Extract the [X, Y] coordinate from the center of the cell holding the provided text.  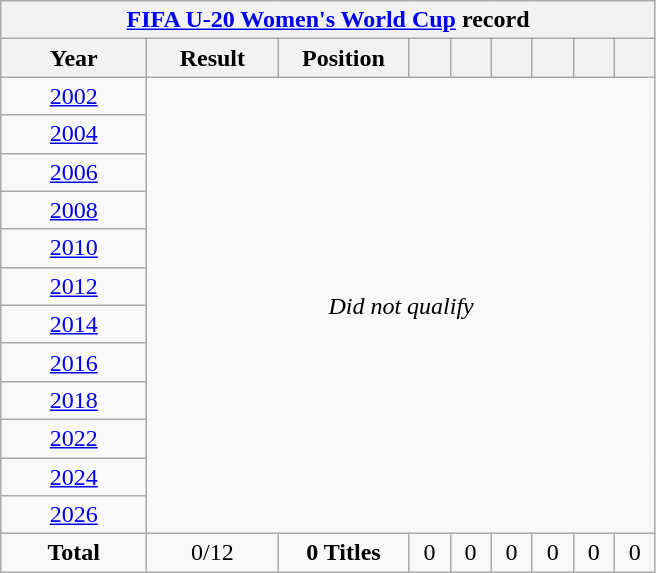
2024 [74, 477]
2018 [74, 400]
2010 [74, 248]
2008 [74, 210]
2016 [74, 362]
Result [212, 58]
2026 [74, 515]
Position [344, 58]
Total [74, 553]
2022 [74, 438]
0/12 [212, 553]
FIFA U-20 Women's World Cup record [328, 20]
0 Titles [344, 553]
2004 [74, 134]
2012 [74, 286]
Did not qualify [401, 306]
2006 [74, 172]
2014 [74, 324]
Year [74, 58]
2002 [74, 96]
